From the cell containing the given text, extract its center point as [X, Y] coordinate. 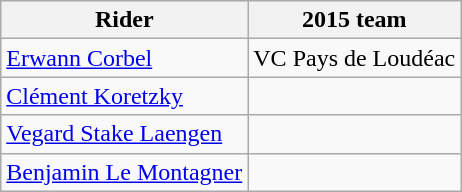
Vegard Stake Laengen [124, 134]
Rider [124, 20]
Benjamin Le Montagner [124, 172]
VC Pays de Loudéac [354, 58]
Erwann Corbel [124, 58]
2015 team [354, 20]
Clément Koretzky [124, 96]
